From the cell containing the given text, extract its center point as (X, Y) coordinate. 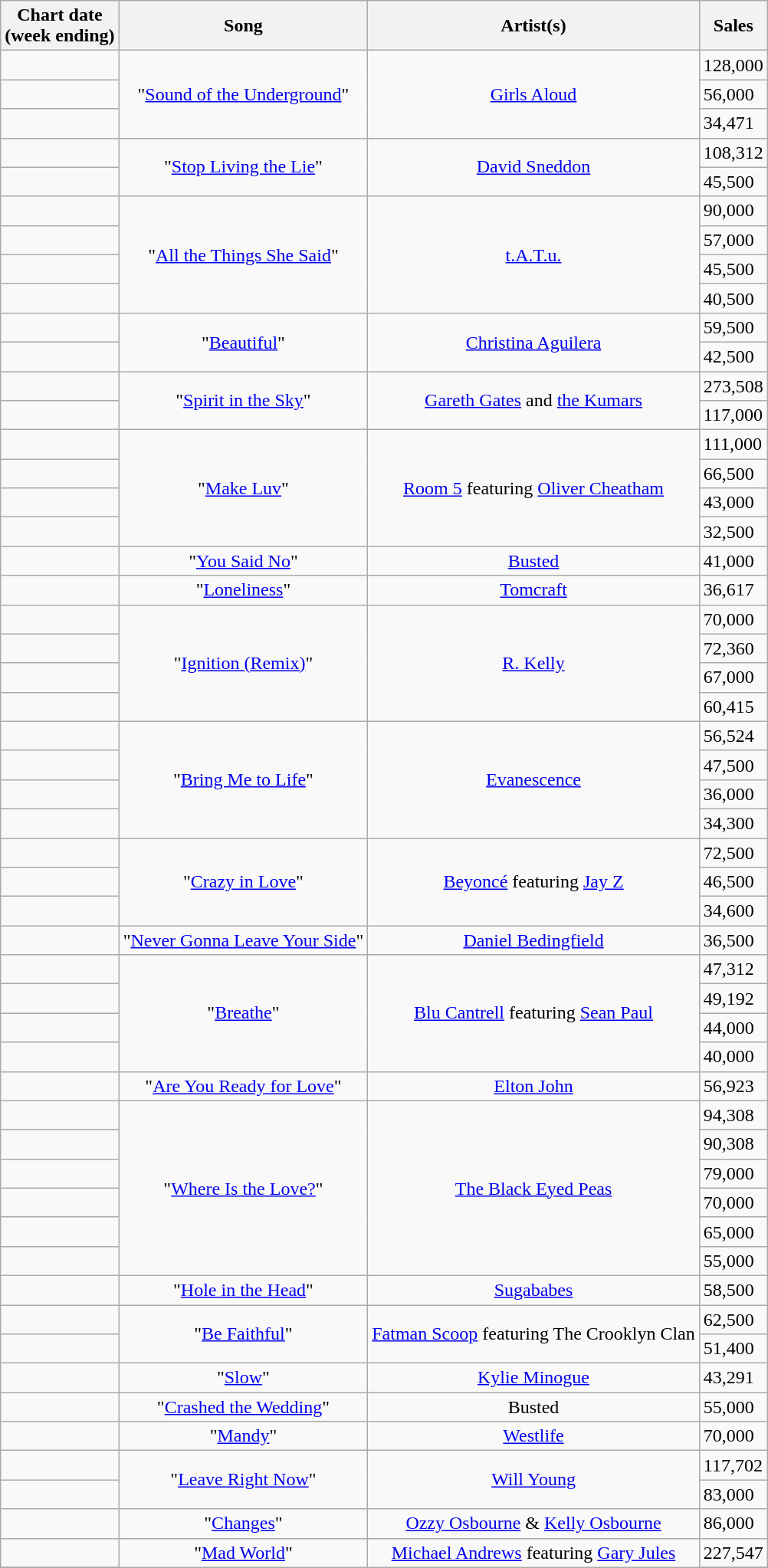
51,400 (733, 1349)
34,471 (733, 123)
"Sound of the Underground" (244, 94)
66,500 (733, 474)
"Stop Living the Lie" (244, 167)
56,524 (733, 736)
56,000 (733, 94)
"All the Things She Said" (244, 254)
32,500 (733, 532)
Kylie Minogue (533, 1378)
59,500 (733, 327)
36,617 (733, 590)
Tomcraft (533, 590)
"Hole in the Head" (244, 1290)
"Mad World" (244, 1553)
R. Kelly (533, 663)
117,702 (733, 1465)
David Sneddon (533, 167)
60,415 (733, 707)
"Spirit in the Sky" (244, 400)
47,312 (733, 969)
Westlife (533, 1436)
49,192 (733, 999)
40,500 (733, 298)
86,000 (733, 1524)
42,500 (733, 356)
Chart date(week ending) (60, 26)
83,000 (733, 1494)
227,547 (733, 1553)
"Ignition (Remix)" (244, 663)
"Crashed the Wedding" (244, 1407)
72,500 (733, 853)
"Changes" (244, 1524)
"Beautiful" (244, 342)
"Breathe" (244, 1013)
Gareth Gates and the Kumars (533, 400)
Michael Andrews featuring Gary Jules (533, 1553)
43,000 (733, 503)
58,500 (733, 1290)
Sugababes (533, 1290)
"Crazy in Love" (244, 882)
41,000 (733, 561)
62,500 (733, 1319)
Girls Aloud (533, 94)
Beyoncé featuring Jay Z (533, 882)
90,308 (733, 1144)
Ozzy Osbourne & Kelly Osbourne (533, 1524)
111,000 (733, 444)
90,000 (733, 211)
"Slow" (244, 1378)
"Be Faithful" (244, 1333)
t.A.T.u. (533, 254)
34,300 (733, 823)
72,360 (733, 648)
36,500 (733, 940)
Will Young (533, 1480)
Room 5 featuring Oliver Cheatham (533, 488)
Daniel Bedingfield (533, 940)
"Make Luv" (244, 488)
"Loneliness" (244, 590)
117,000 (733, 415)
"Leave Right Now" (244, 1480)
"Mandy" (244, 1436)
57,000 (733, 240)
The Black Eyed Peas (533, 1188)
Sales (733, 26)
67,000 (733, 677)
36,000 (733, 794)
46,500 (733, 882)
"Are You Ready for Love" (244, 1086)
"Never Gonna Leave Your Side" (244, 940)
108,312 (733, 153)
44,000 (733, 1028)
94,308 (733, 1115)
Song (244, 26)
34,600 (733, 911)
Blu Cantrell featuring Sean Paul (533, 1013)
128,000 (733, 65)
43,291 (733, 1378)
"You Said No" (244, 561)
"Bring Me to Life" (244, 779)
40,000 (733, 1057)
47,500 (733, 765)
Evanescence (533, 779)
273,508 (733, 385)
Artist(s) (533, 26)
"Where Is the Love?" (244, 1188)
Elton John (533, 1086)
79,000 (733, 1173)
56,923 (733, 1086)
Christina Aguilera (533, 342)
Fatman Scoop featuring The Crooklyn Clan (533, 1333)
65,000 (733, 1232)
